Capture the cell that displays the provided text and extract its [x, y] central coordinate. 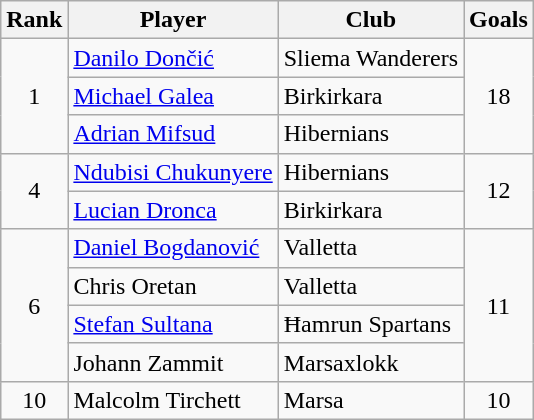
Goals [499, 20]
Stefan Sultana [173, 324]
Danilo Dončić [173, 58]
Ndubisi Chukunyere [173, 172]
4 [34, 191]
12 [499, 191]
Sliema Wanderers [370, 58]
Johann Zammit [173, 362]
6 [34, 305]
1 [34, 96]
Chris Oretan [173, 286]
Malcolm Tirchett [173, 400]
Marsa [370, 400]
Adrian Mifsud [173, 134]
Marsaxlokk [370, 362]
Club [370, 20]
Ħamrun Spartans [370, 324]
Lucian Dronca [173, 210]
Player [173, 20]
Michael Galea [173, 96]
Rank [34, 20]
Daniel Bogdanović [173, 248]
18 [499, 96]
11 [499, 305]
